Output the (x, y) coordinate of the center of the cell containing the given text.  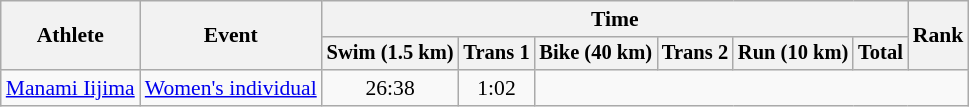
1:02 (497, 88)
Swim (1.5 km) (390, 54)
Trans 1 (497, 54)
Rank (938, 36)
Time (615, 19)
26:38 (390, 88)
Event (231, 36)
Women's individual (231, 88)
Total (880, 54)
Manami Iijima (70, 88)
Run (10 km) (793, 54)
Trans 2 (695, 54)
Athlete (70, 36)
Bike (40 km) (596, 54)
